Determine the (X, Y) coordinate at the center of the cell enclosing the given text.  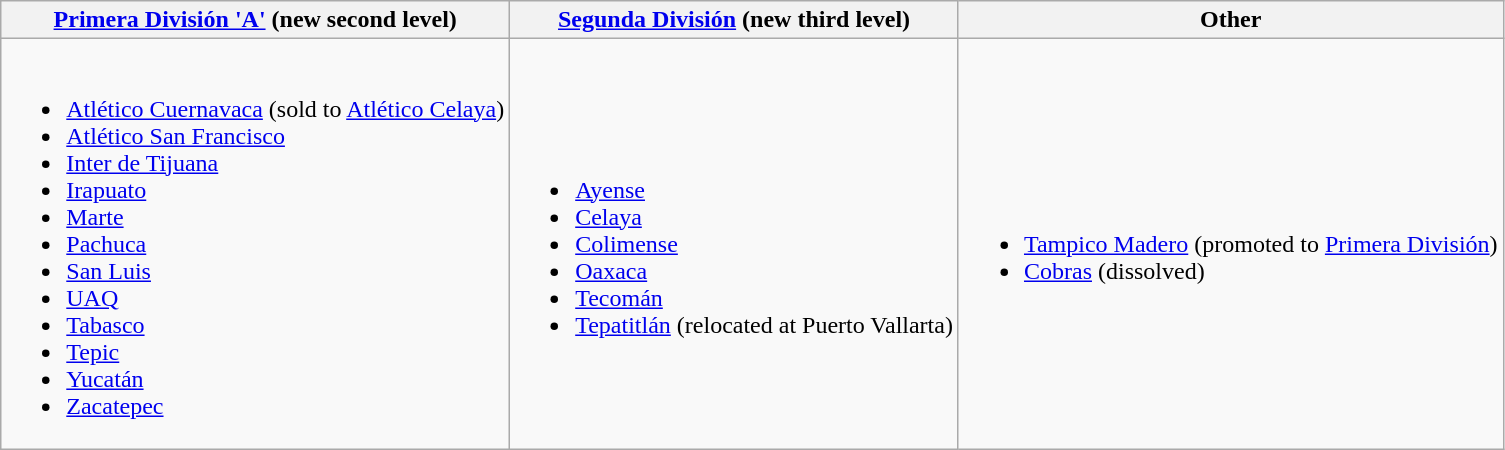
Other (1230, 20)
Atlético Cuernavaca (sold to Atlético Celaya)Atlético San FranciscoInter de TijuanaIrapuatoMartePachucaSan LuisUAQTabascoTepicYucatánZacatepec (256, 244)
Tampico Madero (promoted to Primera División)Cobras (dissolved) (1230, 244)
Segunda División (new third level) (734, 20)
Primera División 'A' (new second level) (256, 20)
AyenseCelayaColimenseOaxacaTecománTepatitlán (relocated at Puerto Vallarta) (734, 244)
